Provide the (X, Y) coordinate of the cell's center where the given text is located.  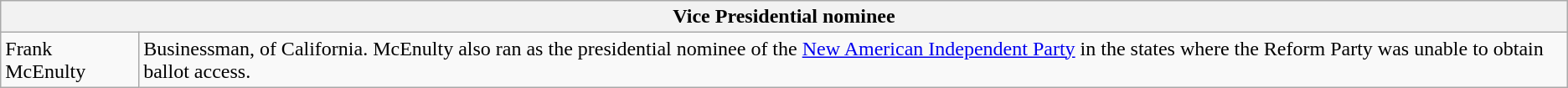
Vice Presidential nominee (784, 17)
Frank McEnulty (70, 60)
